Output the [X, Y] coordinate of the center of the cell containing the given text.  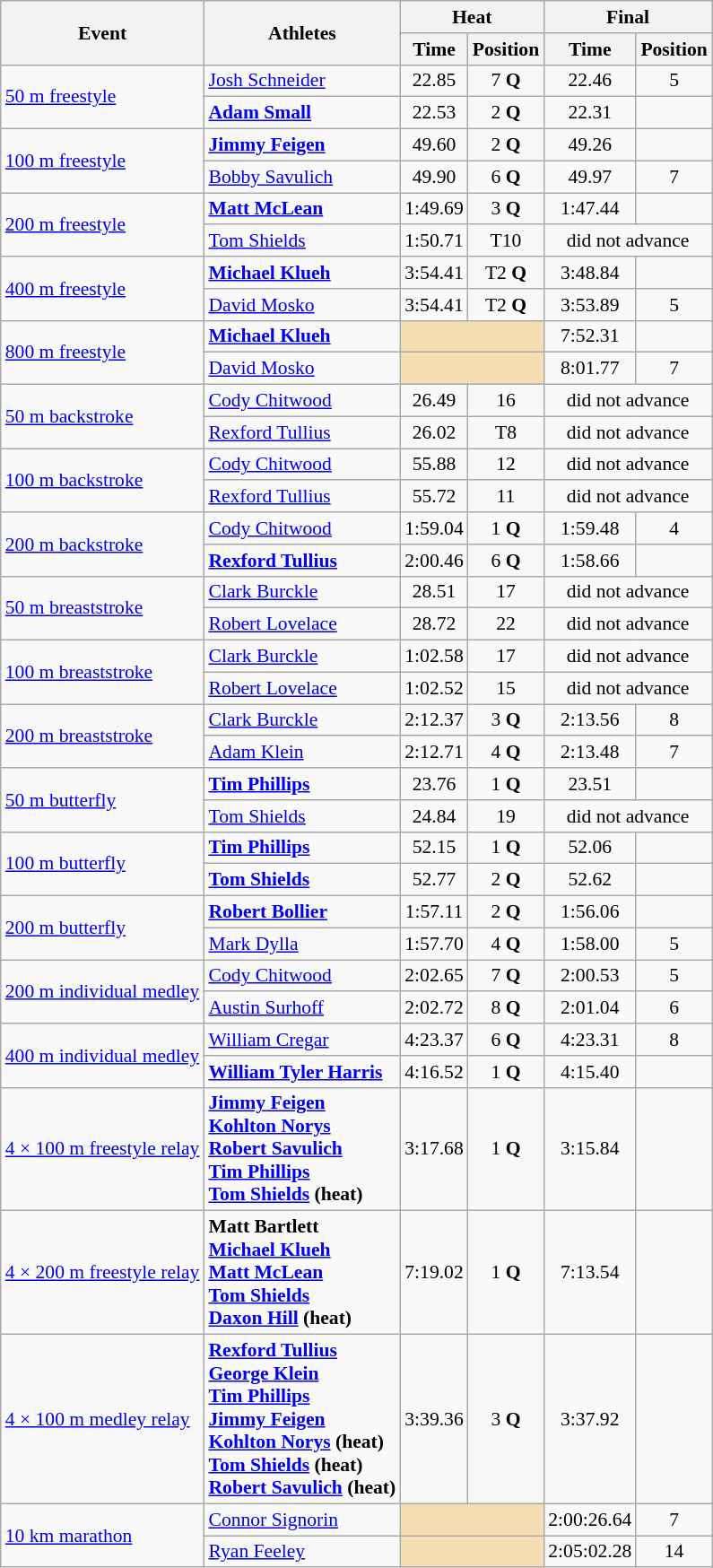
22.85 [434, 81]
4:15.40 [590, 1072]
28.51 [434, 592]
3:17.68 [434, 1149]
22.46 [590, 81]
26.49 [434, 401]
52.15 [434, 848]
1:57.70 [434, 944]
Event [102, 32]
400 m freestyle [102, 289]
Bobby Savulich [301, 177]
Jimmy Feigen [301, 145]
49.97 [590, 177]
200 m individual medley [102, 992]
7:52.31 [590, 336]
15 [506, 688]
23.76 [434, 784]
Heat [472, 17]
2:02.65 [434, 976]
23.51 [590, 784]
7:13.54 [590, 1273]
10 km marathon [102, 1536]
4:16.52 [434, 1072]
2:00.53 [590, 976]
22.53 [434, 113]
2:00:26.64 [590, 1520]
100 m butterfly [102, 863]
1:57.11 [434, 912]
200 m butterfly [102, 928]
3:37.92 [590, 1419]
Mark Dylla [301, 944]
49.60 [434, 145]
200 m breaststroke [102, 736]
55.88 [434, 465]
8:01.77 [590, 369]
4 [674, 528]
2:05:02.28 [590, 1552]
2:13.48 [590, 753]
50 m freestyle [102, 97]
2:02.72 [434, 1008]
William Cregar [301, 1040]
49.90 [434, 177]
7:19.02 [434, 1273]
200 m freestyle [102, 224]
Matt BartlettMichael KluehMatt McLeanTom ShieldsDaxon Hill (heat) [301, 1273]
52.06 [590, 848]
11 [506, 497]
Austin Surhoff [301, 1008]
24.84 [434, 816]
1:02.58 [434, 657]
22 [506, 624]
100 m backstroke [102, 481]
2:13.56 [590, 720]
100 m breaststroke [102, 673]
Jimmy FeigenKohlton NorysRobert SavulichTim PhillipsTom Shields (heat) [301, 1149]
14 [674, 1552]
52.62 [590, 880]
400 m individual medley [102, 1055]
Ryan Feeley [301, 1552]
3:15.84 [590, 1149]
Robert Bollier [301, 912]
1:58.00 [590, 944]
2:01.04 [590, 1008]
12 [506, 465]
3:48.84 [590, 273]
4:23.31 [590, 1040]
1:02.52 [434, 688]
1:58.66 [590, 561]
4:23.37 [434, 1040]
6 [674, 1008]
800 m freestyle [102, 352]
William Tyler Harris [301, 1072]
2:12.71 [434, 753]
Adam Klein [301, 753]
2:12.37 [434, 720]
1:49.69 [434, 209]
1:59.04 [434, 528]
Josh Schneider [301, 81]
T10 [506, 241]
3:53.89 [590, 305]
49.26 [590, 145]
3:39.36 [434, 1419]
8 Q [506, 1008]
1:47.44 [590, 209]
2:00.46 [434, 561]
Rexford TulliusGeorge KleinTim PhillipsJimmy FeigenKohlton Norys (heat)Tom Shields (heat)Robert Savulich (heat) [301, 1419]
Adam Small [301, 113]
4 × 200 m freestyle relay [102, 1273]
Athletes [301, 32]
Connor Signorin [301, 1520]
55.72 [434, 497]
50 m breaststroke [102, 608]
26.02 [434, 432]
4 × 100 m freestyle relay [102, 1149]
1:59.48 [590, 528]
100 m freestyle [102, 161]
52.77 [434, 880]
28.72 [434, 624]
4 × 100 m medley relay [102, 1419]
50 m backstroke [102, 416]
50 m butterfly [102, 800]
Final [628, 17]
22.31 [590, 113]
1:50.71 [434, 241]
19 [506, 816]
16 [506, 401]
200 m backstroke [102, 544]
Matt McLean [301, 209]
1:56.06 [590, 912]
T8 [506, 432]
